Extract the [X, Y] coordinate from the center of the cell holding the provided text.  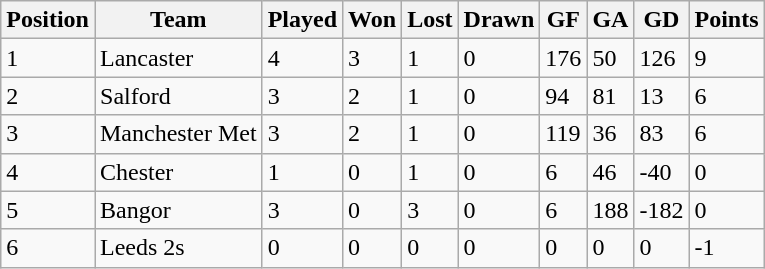
46 [610, 172]
Leeds 2s [178, 248]
Salford [178, 96]
188 [610, 210]
36 [610, 134]
83 [662, 134]
Chester [178, 172]
Drawn [499, 20]
176 [564, 58]
5 [48, 210]
81 [610, 96]
GD [662, 20]
Points [726, 20]
Played [302, 20]
9 [726, 58]
Won [372, 20]
Team [178, 20]
GF [564, 20]
-1 [726, 248]
126 [662, 58]
94 [564, 96]
Lancaster [178, 58]
Position [48, 20]
50 [610, 58]
GA [610, 20]
13 [662, 96]
Bangor [178, 210]
119 [564, 134]
Manchester Met [178, 134]
-182 [662, 210]
-40 [662, 172]
Lost [430, 20]
